Output the [x, y] coordinate of the center of the cell containing the given text.  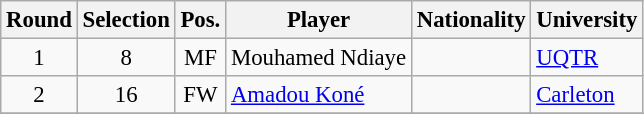
Player [319, 20]
University [587, 20]
Carleton [587, 95]
Pos. [200, 20]
Selection [126, 20]
1 [39, 58]
16 [126, 95]
MF [200, 58]
Round [39, 20]
Mouhamed Ndiaye [319, 58]
2 [39, 95]
FW [200, 95]
8 [126, 58]
UQTR [587, 58]
Nationality [470, 20]
Amadou Koné [319, 95]
